Search for the cell housing the specified text and yield its (X, Y) center coordinate. 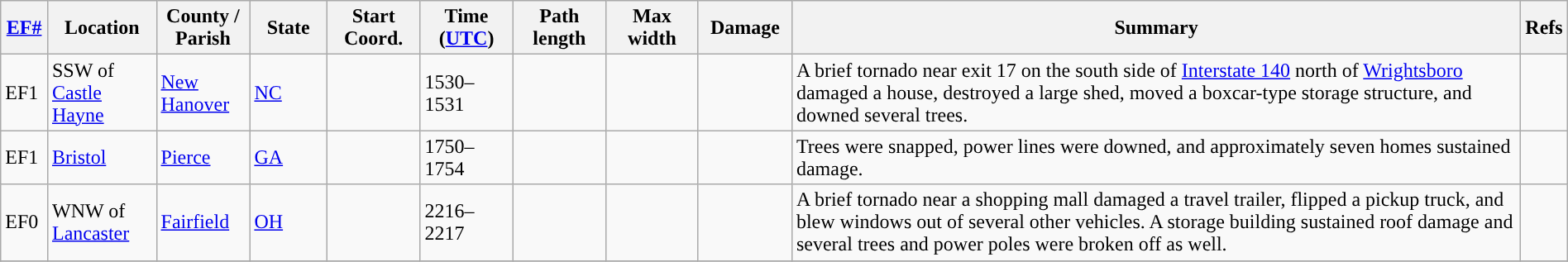
Time (UTC) (466, 28)
County / Parish (203, 28)
Refs (1545, 28)
Max width (652, 28)
EF0 (25, 222)
Start Coord. (373, 28)
Summary (1156, 28)
Bristol (102, 157)
Pierce (203, 157)
Trees were snapped, power lines were downed, and approximately seven homes sustained damage. (1156, 157)
Path length (559, 28)
Damage (744, 28)
GA (289, 157)
SSW of Castle Hayne (102, 93)
1750–1754 (466, 157)
2216–2217 (466, 222)
New Hanover (203, 93)
NC (289, 93)
Location (102, 28)
1530–1531 (466, 93)
State (289, 28)
OH (289, 222)
WNW of Lancaster (102, 222)
Fairfield (203, 222)
EF# (25, 28)
